Return the (X, Y) coordinate for the center point of the cell that contains the specified text.  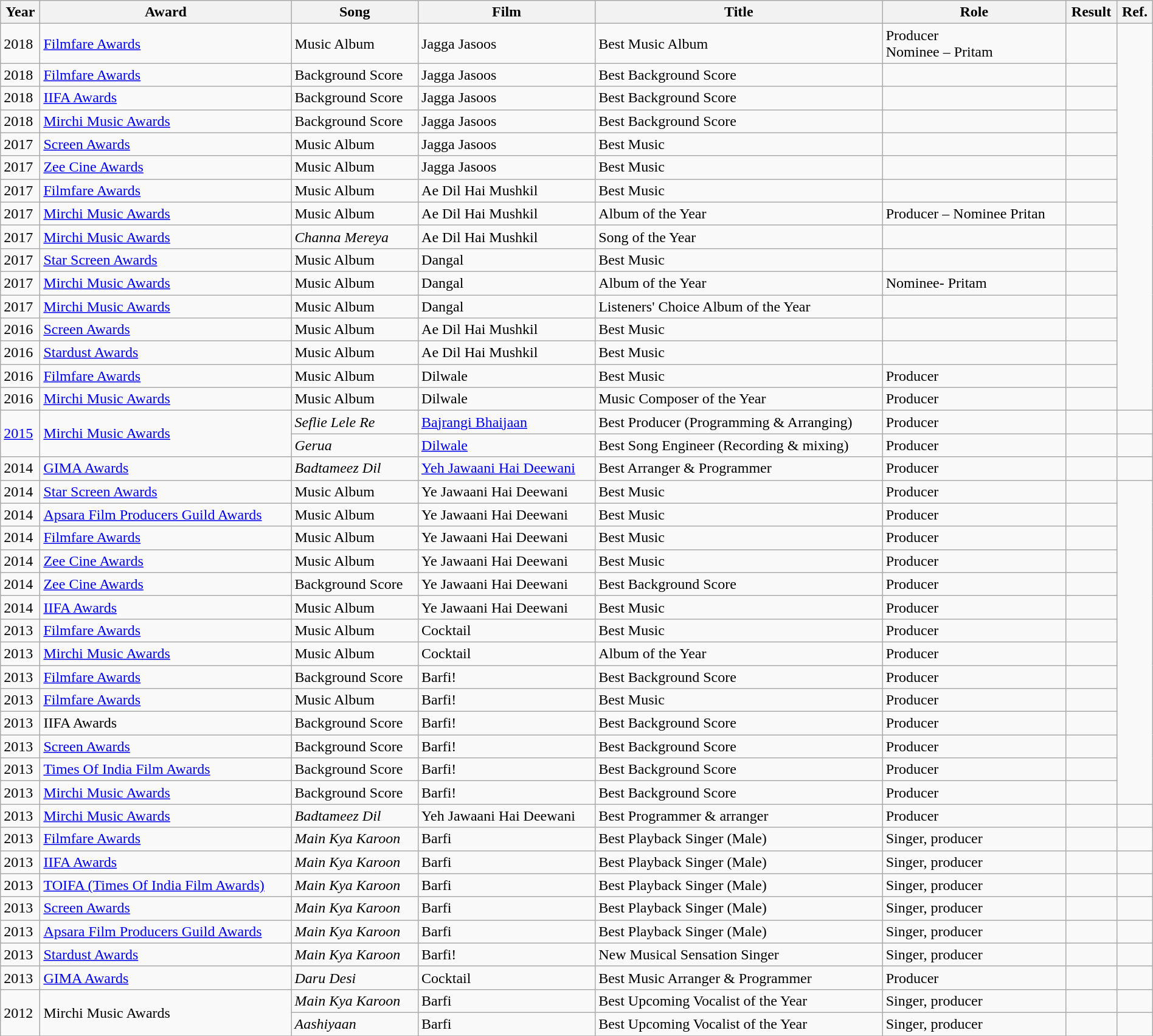
New Musical Sensation Singer (739, 954)
Bajrangi Bhaijaan (507, 422)
Best Music Arranger & Programmer (739, 978)
Daru Desi (355, 978)
Producer – Nominee Pritan (974, 214)
Ref. (1135, 12)
Song of the Year (739, 237)
2012 (21, 1012)
Music Composer of the Year (739, 399)
Listeners' Choice Album of the Year (739, 306)
Film (507, 12)
Channa Mereya (355, 237)
Seflie Lele Re (355, 422)
Best Programmer & arranger (739, 816)
Best Arranger & Programmer (739, 468)
Year (21, 12)
Aashiyaan (355, 1024)
Result (1091, 12)
Nominee- Pritam (974, 283)
Award (165, 12)
Best Music Album (739, 44)
Role (974, 12)
Gerua (355, 445)
Best Song Engineer (Recording & mixing) (739, 445)
ProducerNominee – Pritam (974, 44)
Title (739, 12)
Times Of India Film Awards (165, 770)
Song (355, 12)
TOIFA (Times Of India Film Awards) (165, 885)
Best Producer (Programming & Arranging) (739, 422)
2015 (21, 434)
